Output the [x, y] coordinate of the center of the cell containing the given text.  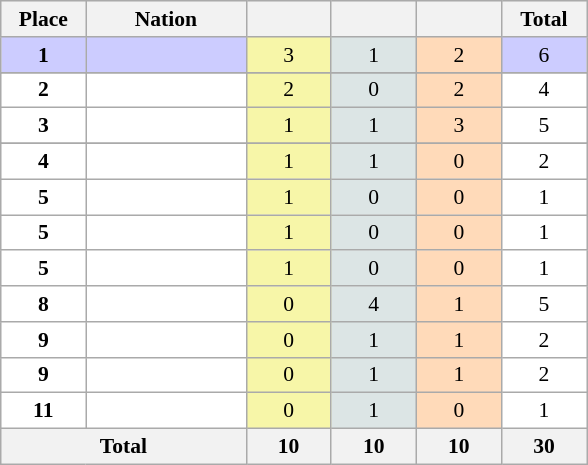
6 [544, 55]
Place [44, 19]
8 [44, 304]
11 [44, 411]
30 [544, 447]
Nation [166, 19]
